Return the (X, Y) coordinate for the center point of the cell that contains the specified text.  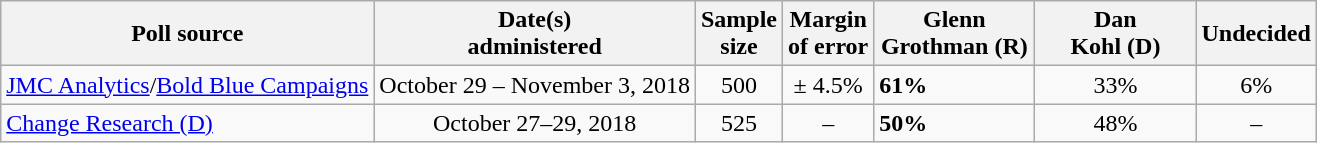
October 27–29, 2018 (535, 123)
DanKohl (D) (1116, 34)
JMC Analytics/Bold Blue Campaigns (188, 85)
Change Research (D) (188, 123)
48% (1116, 123)
GlennGrothman (R) (954, 34)
525 (738, 123)
Undecided (1256, 34)
50% (954, 123)
500 (738, 85)
33% (1116, 85)
Marginof error (828, 34)
61% (954, 85)
± 4.5% (828, 85)
October 29 – November 3, 2018 (535, 85)
Date(s)administered (535, 34)
Samplesize (738, 34)
Poll source (188, 34)
6% (1256, 85)
